Return [x, y] of the center of cell containing provided text 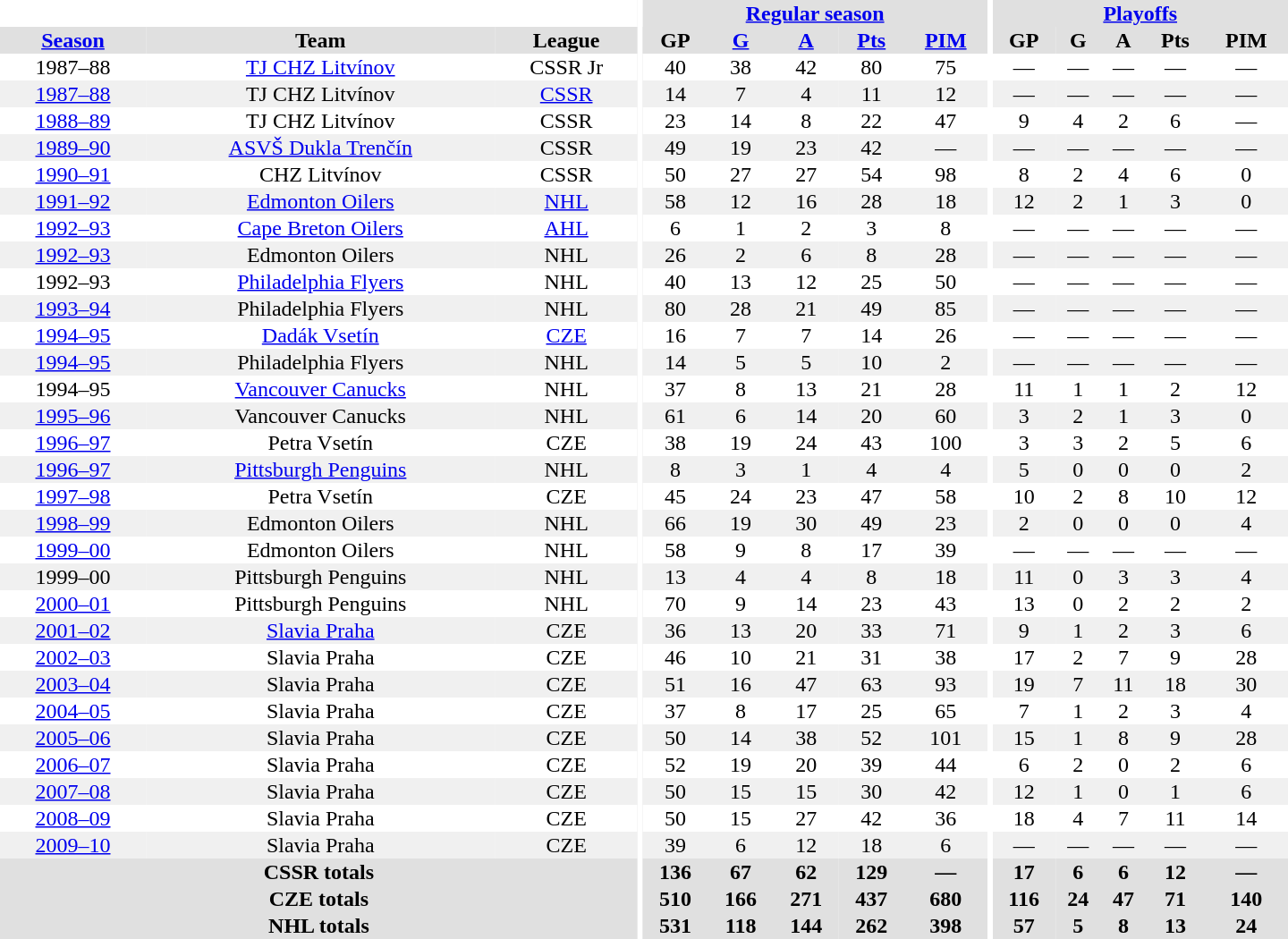
61 [674, 416]
65 [946, 711]
1991–92 [73, 201]
45 [674, 496]
93 [946, 684]
116 [1023, 899]
67 [741, 872]
136 [674, 872]
2009–10 [73, 845]
398 [946, 926]
1993–94 [73, 309]
62 [807, 872]
51 [674, 684]
70 [674, 604]
CSSR totals [318, 872]
1998–99 [73, 523]
166 [741, 899]
1995–96 [73, 416]
2006–07 [73, 765]
437 [871, 899]
33 [871, 630]
2002–03 [73, 657]
85 [946, 309]
Cape Breton Oilers [320, 228]
140 [1247, 899]
CSSR Jr [565, 67]
1989–90 [73, 148]
118 [741, 926]
ASVŠ Dukla Trenčín [320, 148]
NHL totals [318, 926]
Regular season [814, 13]
54 [871, 174]
CZE totals [318, 899]
2000–01 [73, 604]
100 [946, 443]
44 [946, 765]
129 [871, 872]
262 [871, 926]
101 [946, 738]
2008–09 [73, 818]
680 [946, 899]
CHZ Litvínov [320, 174]
22 [871, 121]
60 [946, 416]
1997–98 [73, 496]
AHL [565, 228]
2005–06 [73, 738]
531 [674, 926]
510 [674, 899]
66 [674, 523]
2001–02 [73, 630]
Playoffs [1140, 13]
46 [674, 657]
2004–05 [73, 711]
Team [320, 40]
98 [946, 174]
1990–91 [73, 174]
144 [807, 926]
1988–89 [73, 121]
271 [807, 899]
Season [73, 40]
Dadák Vsetín [320, 335]
63 [871, 684]
League [565, 40]
31 [871, 657]
2007–08 [73, 791]
2003–04 [73, 684]
57 [1023, 926]
75 [946, 67]
